For the text-containing cell, return its midpoint in (x, y) coordinate format. 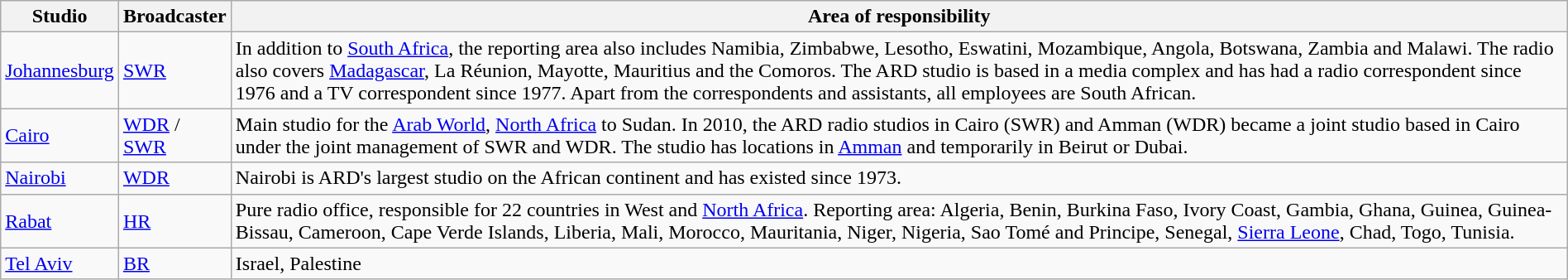
Tel Aviv (60, 263)
SWR (174, 70)
Nairobi is ARD's largest studio on the African continent and has existed since 1973. (899, 178)
Israel, Palestine (899, 263)
Area of responsibility (899, 17)
HR (174, 220)
Broadcaster (174, 17)
Rabat (60, 220)
Studio (60, 17)
WDR / SWR (174, 136)
Johannesburg (60, 70)
WDR (174, 178)
Nairobi (60, 178)
Cairo (60, 136)
BR (174, 263)
